Identify which cell holds the provided text, then report its (x, y) central coordinate. 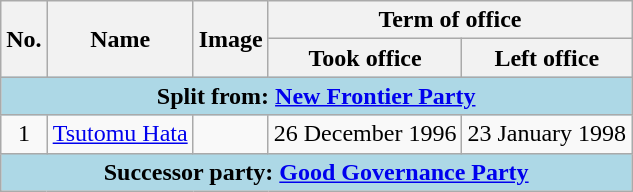
Term of office (450, 20)
Name (120, 39)
Left office (547, 58)
Image (230, 39)
Split from: New Frontier Party (316, 96)
Took office (365, 58)
1 (24, 134)
Tsutomu Hata (120, 134)
23 January 1998 (547, 134)
Successor party: Good Governance Party (316, 172)
No. (24, 39)
26 December 1996 (365, 134)
